Find where the given text appears and provide that cell's center as (x, y) coordinate. 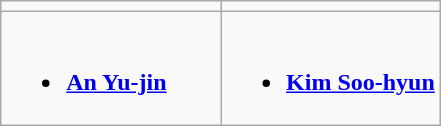
Kim Soo-hyun (331, 68)
An Yu-jin (111, 68)
